Detect which cell encompasses the target text, then output its (x, y) center coordinate. 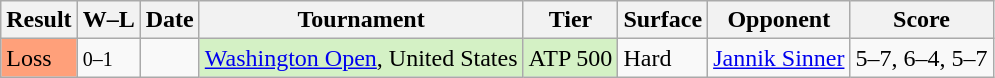
Opponent (779, 20)
5–7, 6–4, 5–7 (922, 58)
W–L (108, 20)
Washington Open, United States (361, 58)
Jannik Sinner (779, 58)
Surface (663, 20)
0–1 (108, 58)
Score (922, 20)
Tier (570, 20)
Result (39, 20)
Loss (39, 58)
Hard (663, 58)
ATP 500 (570, 58)
Tournament (361, 20)
Date (170, 20)
